Scan for the cell matching the given text and deliver its (x, y) coordinate at center. 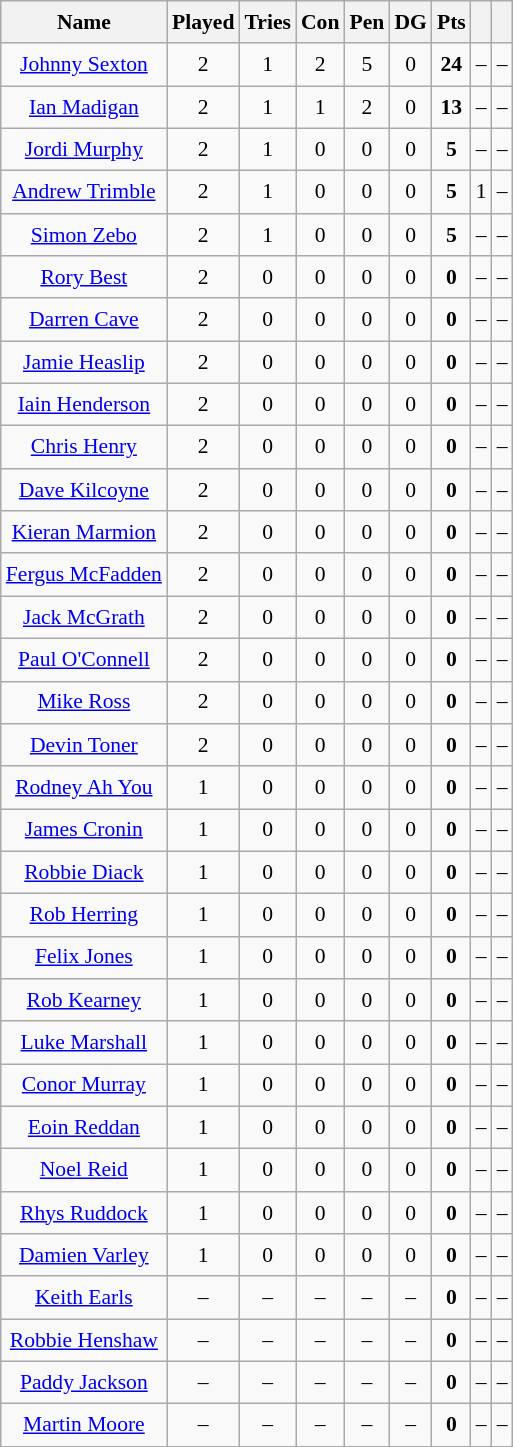
Simon Zebo (84, 236)
Devin Toner (84, 746)
DG (410, 22)
Paddy Jackson (84, 1384)
Iain Henderson (84, 406)
Ian Madigan (84, 108)
Eoin Reddan (84, 1128)
Jack McGrath (84, 618)
Andrew Trimble (84, 192)
Tries (267, 22)
Noel Reid (84, 1170)
Kieran Marmion (84, 532)
Paul O'Connell (84, 660)
Dave Kilcoyne (84, 490)
Luke Marshall (84, 1044)
Rory Best (84, 278)
Rob Herring (84, 916)
Conor Murray (84, 1086)
Robbie Henshaw (84, 1340)
Pts (452, 22)
Damien Varley (84, 1256)
Name (84, 22)
Chris Henry (84, 448)
James Cronin (84, 830)
Mike Ross (84, 702)
Keith Earls (84, 1298)
Played (203, 22)
Rhys Ruddock (84, 1214)
13 (452, 108)
Jordi Murphy (84, 150)
Rob Kearney (84, 1000)
Pen (366, 22)
Fergus McFadden (84, 576)
Felix Jones (84, 958)
Jamie Heaslip (84, 362)
Con (320, 22)
Rodney Ah You (84, 788)
Darren Cave (84, 320)
24 (452, 66)
Johnny Sexton (84, 66)
Robbie Diack (84, 872)
Martin Moore (84, 1426)
